Scan for the cell matching the given text and deliver its (X, Y) coordinate at center. 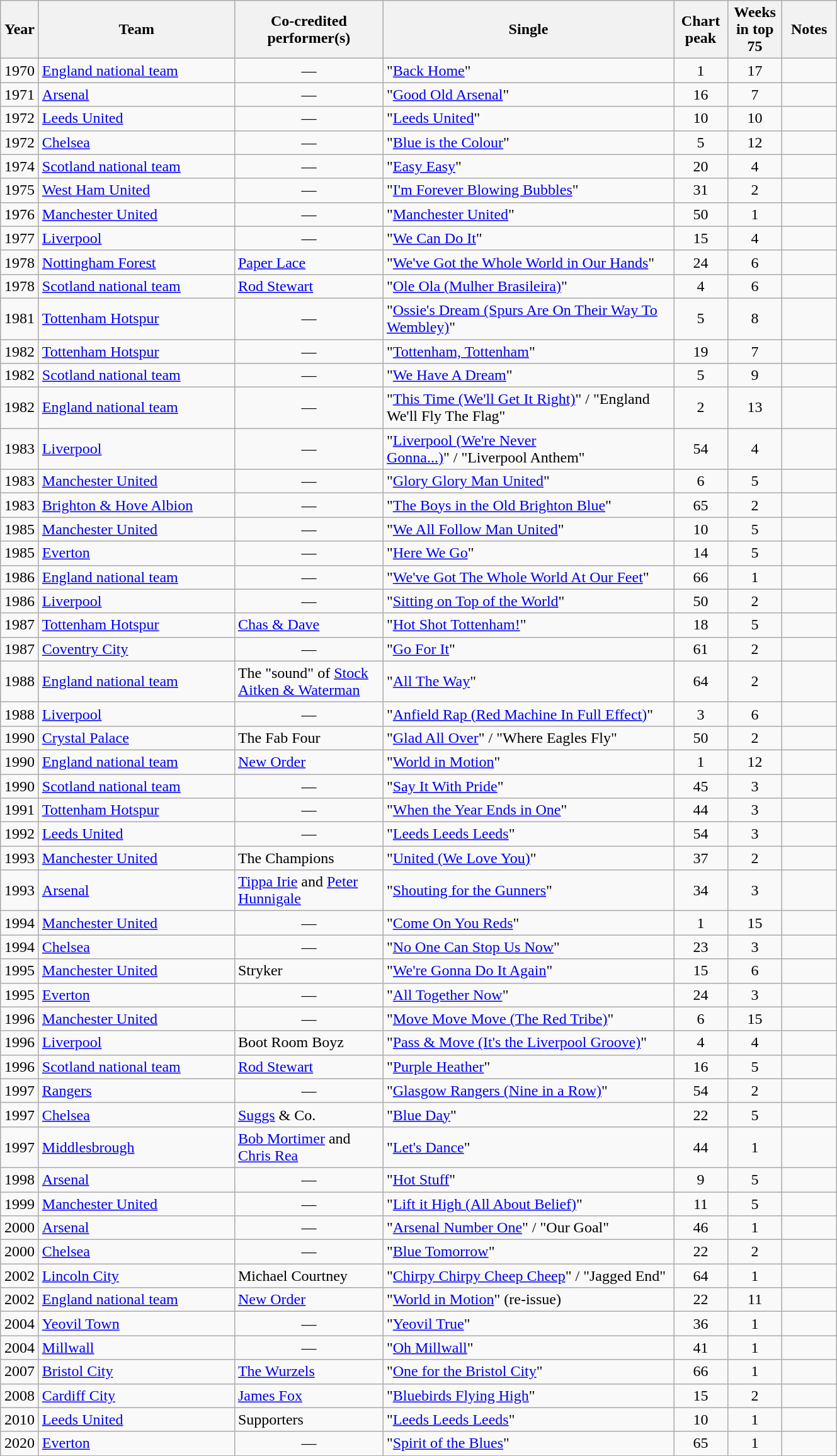
1999 (20, 1204)
1992 (20, 834)
18 (701, 625)
"Oh Millwall" (528, 1348)
"When the Year Ends in One" (528, 810)
"Bluebirds Flying High" (528, 1396)
"Pass & Move (It's the Liverpool Groove)" (528, 1043)
13 (755, 408)
37 (701, 858)
"Arsenal Number One" / "Our Goal" (528, 1228)
"Blue Day" (528, 1115)
"Yeovil True" (528, 1324)
"World in Motion" (528, 762)
23 (701, 947)
"Glad All Over" / "Where Eagles Fly" (528, 738)
"Back Home" (528, 71)
"No One Can Stop Us Now" (528, 947)
Team (136, 30)
Tippa Irie and Peter Hunnigale (309, 891)
"All The Way" (528, 682)
"The Boys in the Old Brighton Blue" (528, 505)
"Move Move Move (The Red Tribe)" (528, 1019)
"Tottenham, Tottenham" (528, 351)
"This Time (We'll Get It Right)" / "England We'll Fly The Flag" (528, 408)
"Anfield Rap (Red Machine In Full Effect)" (528, 714)
"We've Got the Whole World in Our Hands" (528, 262)
Michael Courtney (309, 1276)
James Fox (309, 1396)
"Shouting for the Gunners" (528, 891)
"World in Motion" (re-issue) (528, 1300)
41 (701, 1348)
Bob Mortimer and Chris Rea (309, 1147)
"Ole Ola (Mulher Brasileira)" (528, 286)
"Sitting on Top of the World" (528, 601)
"Liverpool (We're Never Gonna...)" / "Liverpool Anthem" (528, 449)
"Say It With Pride" (528, 786)
"We're Gonna Do It Again" (528, 971)
1976 (20, 214)
Chas & Dave (309, 625)
"Let's Dance" (528, 1147)
"Come On You Reds" (528, 923)
Boot Room Boyz (309, 1043)
The Champions (309, 858)
1998 (20, 1179)
"Ossie's Dream (Spurs Are On Their Way To Wembley)" (528, 319)
Crystal Palace (136, 738)
Cardiff City (136, 1396)
"Spirit of the Blues" (528, 1443)
The "sound" of Stock Aitken & Waterman (309, 682)
2010 (20, 1419)
46 (701, 1228)
Rangers (136, 1091)
"Here We Go" (528, 553)
Yeovil Town (136, 1324)
Brighton & Hove Albion (136, 505)
"Manchester United" (528, 214)
"Good Old Arsenal" (528, 95)
14 (701, 553)
Supporters (309, 1419)
31 (701, 190)
1970 (20, 71)
"United (We Love You)" (528, 858)
"Purple Heather" (528, 1067)
Stryker (309, 971)
Paper Lace (309, 262)
"Blue is the Colour" (528, 142)
"Go For It" (528, 649)
"We All Follow Man United" (528, 529)
"All Together Now" (528, 995)
2020 (20, 1443)
Suggs & Co. (309, 1115)
1975 (20, 190)
Bristol City (136, 1372)
The Wurzels (309, 1372)
Millwall (136, 1348)
61 (701, 649)
Chart peak (701, 30)
"Hot Stuff" (528, 1179)
1991 (20, 810)
"Glasgow Rangers (Nine in a Row)" (528, 1091)
36 (701, 1324)
17 (755, 71)
Coventry City (136, 649)
1977 (20, 238)
2007 (20, 1372)
1974 (20, 166)
45 (701, 786)
19 (701, 351)
"I'm Forever Blowing Bubbles" (528, 190)
The Fab Four (309, 738)
34 (701, 891)
20 (701, 166)
Lincoln City (136, 1276)
Middlesbrough (136, 1147)
"Leeds United" (528, 118)
West Ham United (136, 190)
8 (755, 319)
Single (528, 30)
Nottingham Forest (136, 262)
"Glory Glory Man United" (528, 481)
Co-credited performer(s) (309, 30)
"One for the Bristol City" (528, 1372)
"Easy Easy" (528, 166)
1971 (20, 95)
2008 (20, 1396)
Weeks in top 75 (755, 30)
"We Can Do It" (528, 238)
"Lift it High (All About Belief)" (528, 1204)
"Hot Shot Tottenham!" (528, 625)
"We've Got The Whole World At Our Feet" (528, 577)
"Blue Tomorrow" (528, 1252)
Year (20, 30)
1981 (20, 319)
Notes (809, 30)
"Chirpy Chirpy Cheep Cheep" / "Jagged End" (528, 1276)
"We Have A Dream" (528, 375)
